For the text-containing cell, return its midpoint in [x, y] coordinate format. 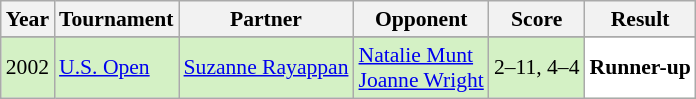
Suzanne Rayappan [266, 68]
Year [28, 19]
Score [537, 19]
Partner [266, 19]
2–11, 4–4 [537, 68]
Runner-up [640, 68]
Natalie Munt Joanne Wright [420, 68]
Result [640, 19]
2002 [28, 68]
U.S. Open [116, 68]
Opponent [420, 19]
Tournament [116, 19]
